Find where the given text appears and provide that cell's center as [X, Y] coordinate. 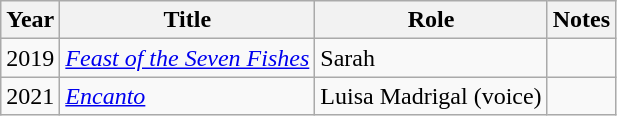
2021 [30, 96]
Title [188, 20]
Year [30, 20]
Sarah [431, 58]
Feast of the Seven Fishes [188, 58]
Notes [581, 20]
Encanto [188, 96]
Luisa Madrigal (voice) [431, 96]
2019 [30, 58]
Role [431, 20]
